Output the (X, Y) coordinate of the center of the cell containing the given text.  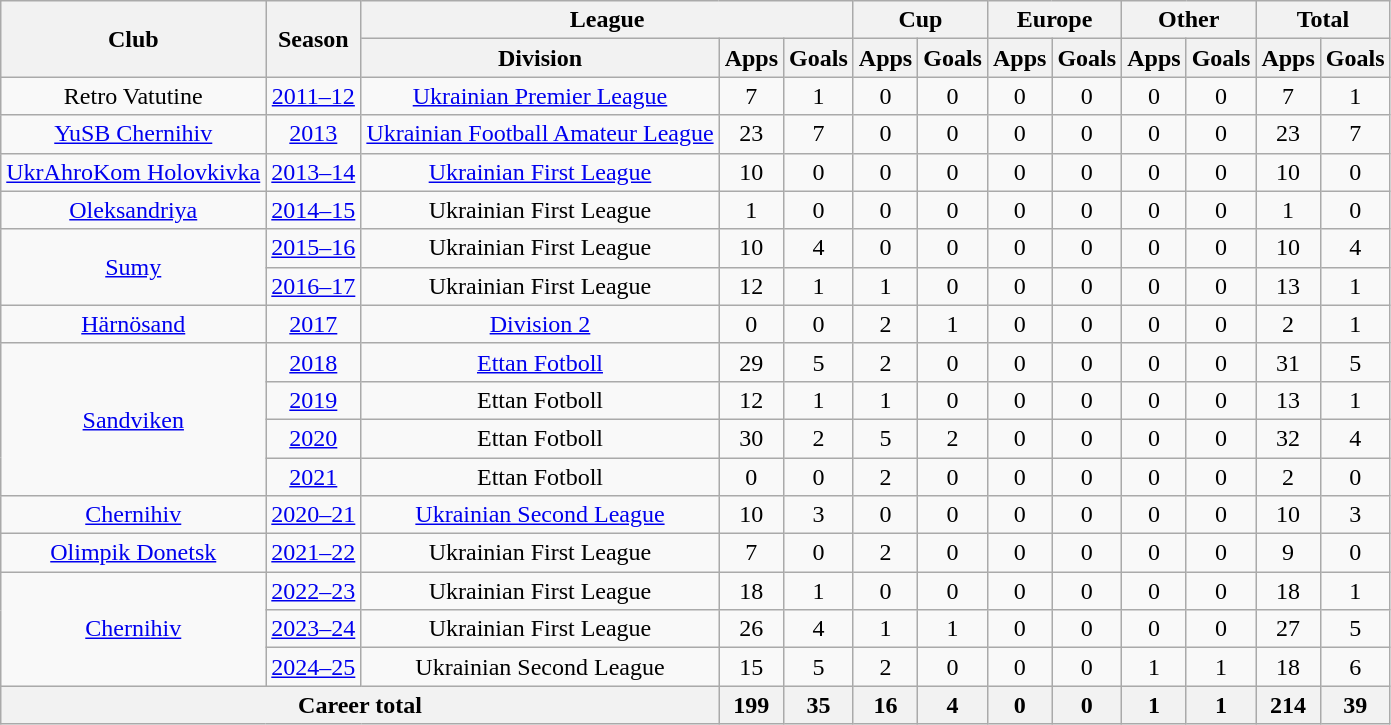
Division 2 (540, 324)
Season (314, 39)
Cup (920, 20)
UkrAhroKom Holovkivka (134, 172)
27 (1288, 629)
2022–23 (314, 591)
2023–24 (314, 629)
YuSB Chernihiv (134, 134)
26 (751, 629)
League (607, 20)
2015–16 (314, 248)
9 (1288, 553)
16 (885, 705)
Olimpik Donetsk (134, 553)
Härnösand (134, 324)
2020 (314, 438)
2013–14 (314, 172)
2014–15 (314, 210)
214 (1288, 705)
2020–21 (314, 515)
2021 (314, 477)
2016–17 (314, 286)
Total (1323, 20)
2011–12 (314, 96)
29 (751, 362)
Sumy (134, 267)
Retro Vatutine (134, 96)
2024–25 (314, 667)
2017 (314, 324)
30 (751, 438)
Career total (360, 705)
31 (1288, 362)
2013 (314, 134)
2021–22 (314, 553)
Sandviken (134, 419)
32 (1288, 438)
15 (751, 667)
39 (1355, 705)
2019 (314, 400)
Ukrainian Premier League (540, 96)
199 (751, 705)
Other (1189, 20)
Club (134, 39)
6 (1355, 667)
35 (819, 705)
Division (540, 58)
2018 (314, 362)
Oleksandriya (134, 210)
Europe (1054, 20)
Ukrainian Football Amateur League (540, 134)
